Search for the cell housing the specified text and yield its [X, Y] center coordinate. 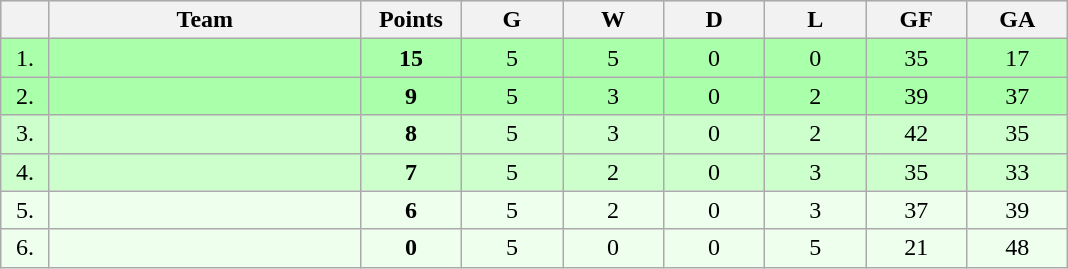
D [714, 20]
W [612, 20]
4. [26, 172]
15 [410, 58]
L [816, 20]
5. [26, 210]
33 [1018, 172]
17 [1018, 58]
G [512, 20]
2. [26, 96]
Team [204, 20]
7 [410, 172]
9 [410, 96]
Points [410, 20]
GF [916, 20]
8 [410, 134]
3. [26, 134]
42 [916, 134]
GA [1018, 20]
6. [26, 248]
48 [1018, 248]
21 [916, 248]
1. [26, 58]
6 [410, 210]
